Provide the (X, Y) coordinate of the cell's center where the given text is located.  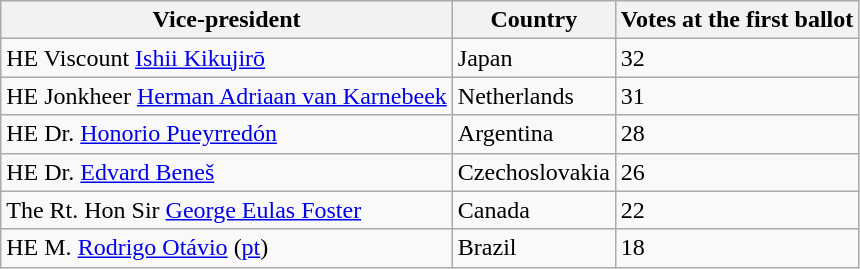
Vice-president (227, 20)
The Rt. Hon Sir George Eulas Foster (227, 210)
Votes at the first ballot (736, 20)
Czechoslovakia (534, 172)
Country (534, 20)
HE Jonkheer Herman Adriaan van Karnebeek (227, 96)
Netherlands (534, 96)
Argentina (534, 134)
Brazil (534, 248)
HE M. Rodrigo Otávio (pt) (227, 248)
HE Dr. Honorio Pueyrredón (227, 134)
18 (736, 248)
HE Dr. Edvard Beneš (227, 172)
26 (736, 172)
28 (736, 134)
31 (736, 96)
32 (736, 58)
Japan (534, 58)
HE Viscount Ishii Kikujirō (227, 58)
22 (736, 210)
Canada (534, 210)
